Return [X, Y] of the center of cell containing provided text 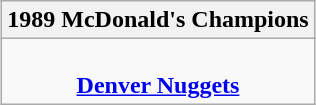
1989 McDonald's Champions [158, 20]
Denver Nuggets [158, 72]
